Locate the cell with the specified text and output its [X, Y] center coordinate. 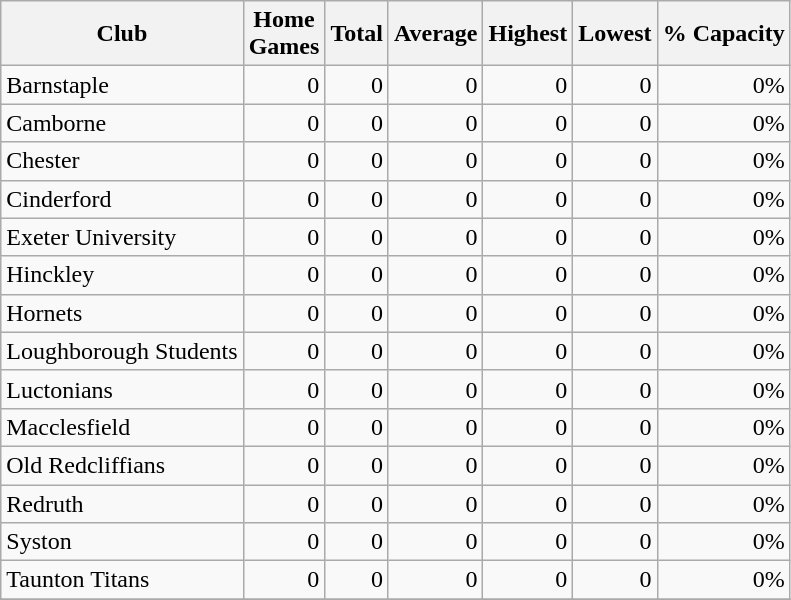
Highest [528, 34]
Macclesfield [122, 427]
Syston [122, 542]
Cinderford [122, 199]
Hornets [122, 313]
Average [436, 34]
Chester [122, 161]
Club [122, 34]
Hinckley [122, 275]
Camborne [122, 123]
Total [357, 34]
Taunton Titans [122, 580]
Loughborough Students [122, 351]
Barnstaple [122, 85]
Luctonians [122, 389]
HomeGames [284, 34]
Redruth [122, 503]
Lowest [615, 34]
Exeter University [122, 237]
% Capacity [724, 34]
Old Redcliffians [122, 465]
